From the cell containing the given text, extract its center point as (x, y) coordinate. 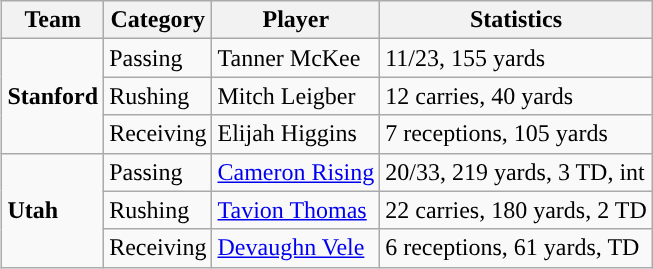
Statistics (516, 20)
12 carries, 40 yards (516, 96)
Tanner McKee (296, 58)
Utah (53, 210)
11/23, 155 yards (516, 58)
6 receptions, 61 yards, TD (516, 248)
Devaughn Vele (296, 248)
Player (296, 20)
Cameron Rising (296, 172)
Category (158, 20)
7 receptions, 105 yards (516, 134)
Mitch Leigber (296, 96)
Stanford (53, 96)
Team (53, 20)
Elijah Higgins (296, 134)
22 carries, 180 yards, 2 TD (516, 210)
Tavion Thomas (296, 210)
20/33, 219 yards, 3 TD, int (516, 172)
